Find where the given text appears and provide that cell's center as (x, y) coordinate. 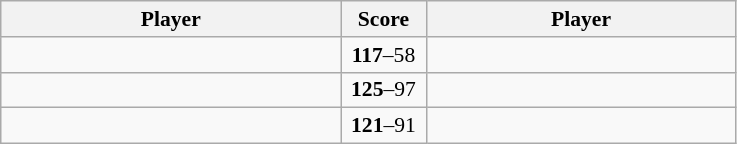
117–58 (384, 55)
125–97 (384, 90)
Score (384, 19)
121–91 (384, 126)
